Find where the given text appears and provide that cell's center as (x, y) coordinate. 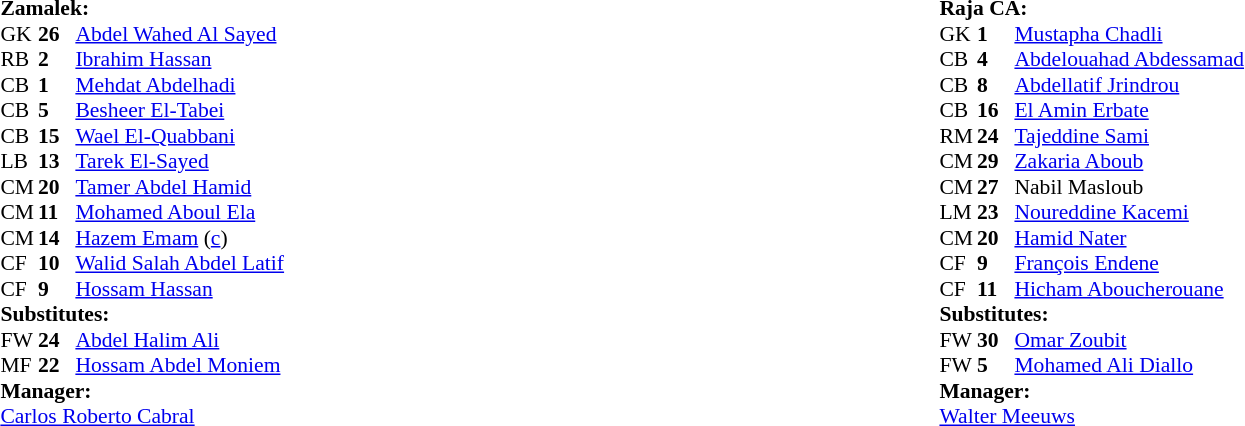
13 (57, 161)
2 (57, 59)
Mohamed Aboul Ela (180, 213)
Tajeddine Sami (1129, 136)
8 (996, 85)
14 (57, 238)
Wael El-Quabbani (180, 136)
10 (57, 263)
Nabil Masloub (1129, 187)
Hazem Emam (c) (180, 238)
Besheer El-Tabei (180, 111)
23 (996, 213)
Abdel Wahed Al Sayed (180, 34)
MF (19, 365)
Tarek El-Sayed (180, 161)
RM (958, 136)
Walid Salah Abdel Latif (180, 263)
Mustapha Chadli (1129, 34)
Abdel Halim Ali (180, 340)
François Endene (1129, 263)
Abdelouahad Abdessamad (1129, 59)
29 (996, 161)
15 (57, 136)
4 (996, 59)
Hicham Aboucherouane (1129, 289)
LB (19, 161)
22 (57, 365)
Hossam Abdel Moniem (180, 365)
RB (19, 59)
Mohamed Ali Diallo (1129, 365)
16 (996, 111)
Noureddine Kacemi (1129, 213)
El Amin Erbate (1129, 111)
Ibrahim Hassan (180, 59)
Mehdat Abdelhadi (180, 85)
30 (996, 340)
Abdellatif Jrindrou (1129, 85)
Tamer Abdel Hamid (180, 187)
LM (958, 213)
26 (57, 34)
Zakaria Aboub (1129, 161)
27 (996, 187)
Omar Zoubit (1129, 340)
Hamid Nater (1129, 238)
Hossam Hassan (180, 289)
